Locate the cell with the specified text and output its (X, Y) center coordinate. 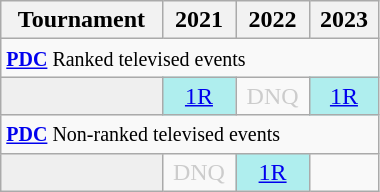
PDC Ranked televised events (190, 58)
2022 (273, 20)
2023 (344, 20)
PDC Non-ranked televised events (190, 134)
Tournament (82, 20)
2021 (199, 20)
